Determine the (X, Y) coordinate at the center of the cell enclosing the given text.  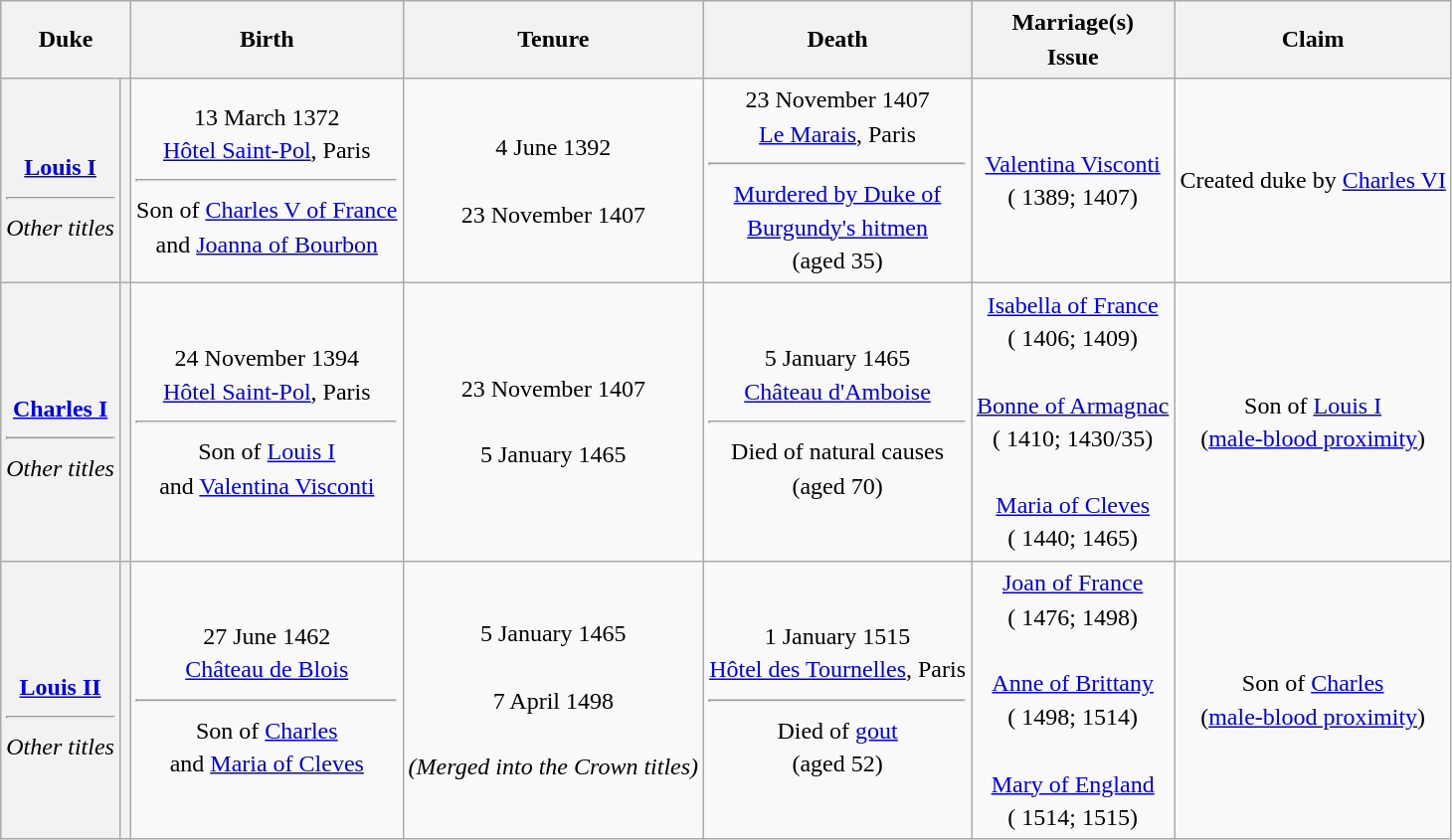
Marriage(s)Issue (1072, 40)
4 June 139223 November 1407 (553, 181)
Valentina Visconti( 1389; 1407) (1072, 181)
Joan of France( 1476; 1498) Anne of Brittany( 1498; 1514) Mary of England( 1514; 1515) (1072, 701)
13 March 1372Hôtel Saint-Pol, ParisSon of Charles V of Franceand Joanna of Bourbon (267, 181)
Son of Louis I(male-blood proximity) (1313, 422)
Isabella of France( 1406; 1409) Bonne of Armagnac( 1410; 1430/35) Maria of Cleves( 1440; 1465) (1072, 422)
23 November 1407Le Marais, ParisMurdered by Duke ofBurgundy's hitmen(aged 35) (837, 181)
Death (837, 40)
24 November 1394Hôtel Saint-Pol, ParisSon of Louis Iand Valentina Visconti (267, 422)
1 January 1515Hôtel des Tournelles, ParisDied of gout(aged 52) (837, 701)
5 January 1465Château d'AmboiseDied of natural causes(aged 70) (837, 422)
Charles IOther titles (61, 422)
Claim (1313, 40)
23 November 14075 January 1465 (553, 422)
27 June 1462Château de BloisSon of Charlesand Maria of Cleves (267, 701)
Louis IOther titles (61, 181)
Created duke by Charles VI (1313, 181)
5 January 14657 April 1498(Merged into the Crown titles) (553, 701)
Duke (66, 40)
Tenure (553, 40)
Son of Charles(male-blood proximity) (1313, 701)
Louis IIOther titles (61, 701)
Birth (267, 40)
